Return the [X, Y] coordinate for the center point of the cell that contains the specified text.  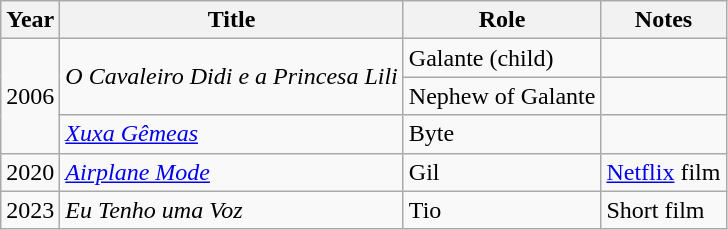
Gil [502, 172]
Airplane Mode [232, 172]
Galante (child) [502, 58]
2006 [30, 96]
Nephew of Galante [502, 96]
Xuxa Gêmeas [232, 134]
Eu Tenho uma Voz [232, 210]
Tio [502, 210]
Short film [664, 210]
O Cavaleiro Didi e a Princesa Lili [232, 77]
Role [502, 20]
Byte [502, 134]
Title [232, 20]
Notes [664, 20]
Netflix film [664, 172]
Year [30, 20]
2023 [30, 210]
2020 [30, 172]
